Determine the (X, Y) coordinate at the center of the cell enclosing the given text.  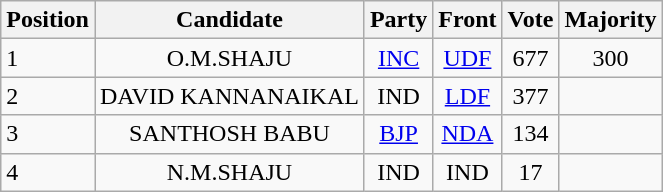
300 (610, 58)
Majority (610, 20)
Front (468, 20)
LDF (468, 96)
UDF (468, 58)
1 (48, 58)
INC (398, 58)
2 (48, 96)
DAVID KANNANAIKAL (229, 96)
134 (530, 134)
Candidate (229, 20)
3 (48, 134)
Position (48, 20)
SANTHOSH BABU (229, 134)
N.M.SHAJU (229, 172)
NDA (468, 134)
Vote (530, 20)
BJP (398, 134)
377 (530, 96)
Party (398, 20)
17 (530, 172)
677 (530, 58)
4 (48, 172)
O.M.SHAJU (229, 58)
